Return the [x, y] coordinate for the center point of the cell that contains the specified text.  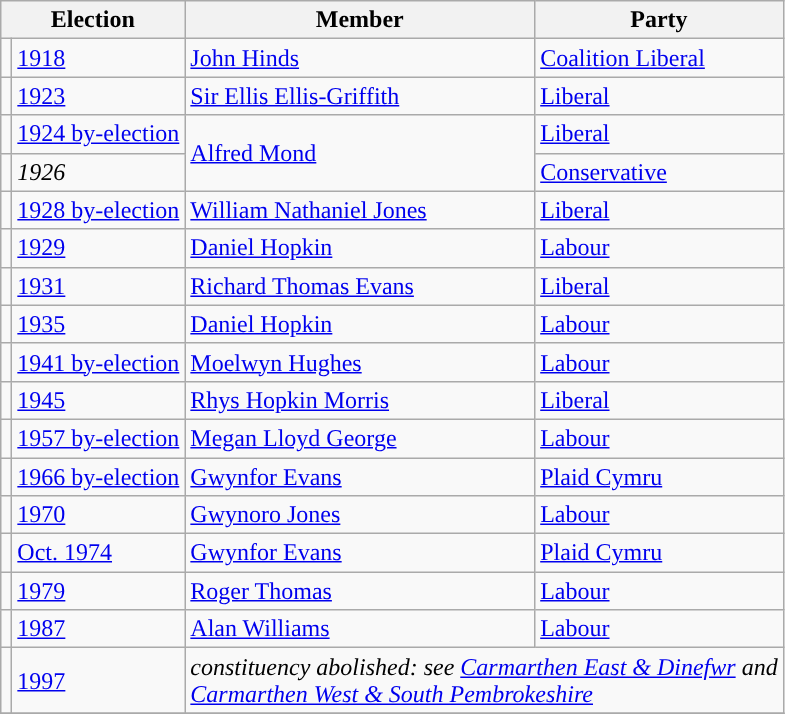
1997 [98, 680]
1924 by-election [98, 134]
1918 [98, 58]
Moelwyn Hughes [360, 362]
Sir Ellis Ellis-Griffith [360, 96]
Rhys Hopkin Morris [360, 400]
Richard Thomas Evans [360, 286]
1926 [98, 172]
John Hinds [360, 58]
Megan Lloyd George [360, 438]
1935 [98, 324]
1987 [98, 629]
Alfred Mond [360, 153]
1941 by-election [98, 362]
Gwynoro Jones [360, 515]
1970 [98, 515]
1979 [98, 591]
1931 [98, 286]
Alan Williams [360, 629]
Member [360, 20]
1928 by-election [98, 210]
Election [93, 20]
Party [659, 20]
1966 by-election [98, 477]
Coalition Liberal [659, 58]
1957 by-election [98, 438]
Roger Thomas [360, 591]
Conservative [659, 172]
1945 [98, 400]
constituency abolished: see Carmarthen East & Dinefwr andCarmarthen West & South Pembrokeshire [484, 680]
William Nathaniel Jones [360, 210]
1923 [98, 96]
1929 [98, 248]
Oct. 1974 [98, 553]
